Capture the cell that displays the provided text and extract its [X, Y] central coordinate. 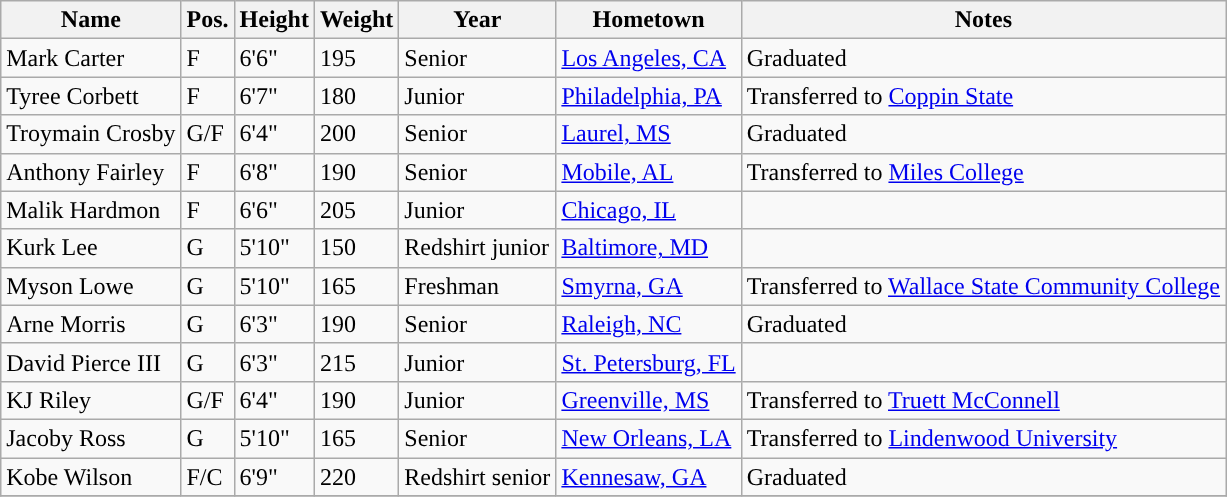
David Pierce III [91, 362]
Transferred to Coppin State [983, 96]
Height [274, 20]
Jacoby Ross [91, 438]
215 [356, 362]
Baltimore, MD [648, 248]
6'7" [274, 96]
Year [478, 20]
Mark Carter [91, 58]
Los Angeles, CA [648, 58]
6'9" [274, 477]
Arne Morris [91, 324]
Smyrna, GA [648, 286]
180 [356, 96]
KJ Riley [91, 400]
F/C [208, 477]
200 [356, 134]
Laurel, MS [648, 134]
Transferred to Wallace State Community College [983, 286]
Greenville, MS [648, 400]
Raleigh, NC [648, 324]
Notes [983, 20]
Anthony Fairley [91, 172]
150 [356, 248]
Redshirt senior [478, 477]
Redshirt junior [478, 248]
Kurk Lee [91, 248]
Kennesaw, GA [648, 477]
Hometown [648, 20]
Myson Lowe [91, 286]
195 [356, 58]
Weight [356, 20]
Philadelphia, PA [648, 96]
Malik Hardmon [91, 210]
Freshman [478, 286]
Kobe Wilson [91, 477]
Transferred to Miles College [983, 172]
Mobile, AL [648, 172]
Troymain Crosby [91, 134]
Tyree Corbett [91, 96]
220 [356, 477]
St. Petersburg, FL [648, 362]
6'8" [274, 172]
New Orleans, LA [648, 438]
Name [91, 20]
Transferred to Lindenwood University [983, 438]
Pos. [208, 20]
Transferred to Truett McConnell [983, 400]
205 [356, 210]
Chicago, IL [648, 210]
